Detect which cell encompasses the target text, then output its [X, Y] center coordinate. 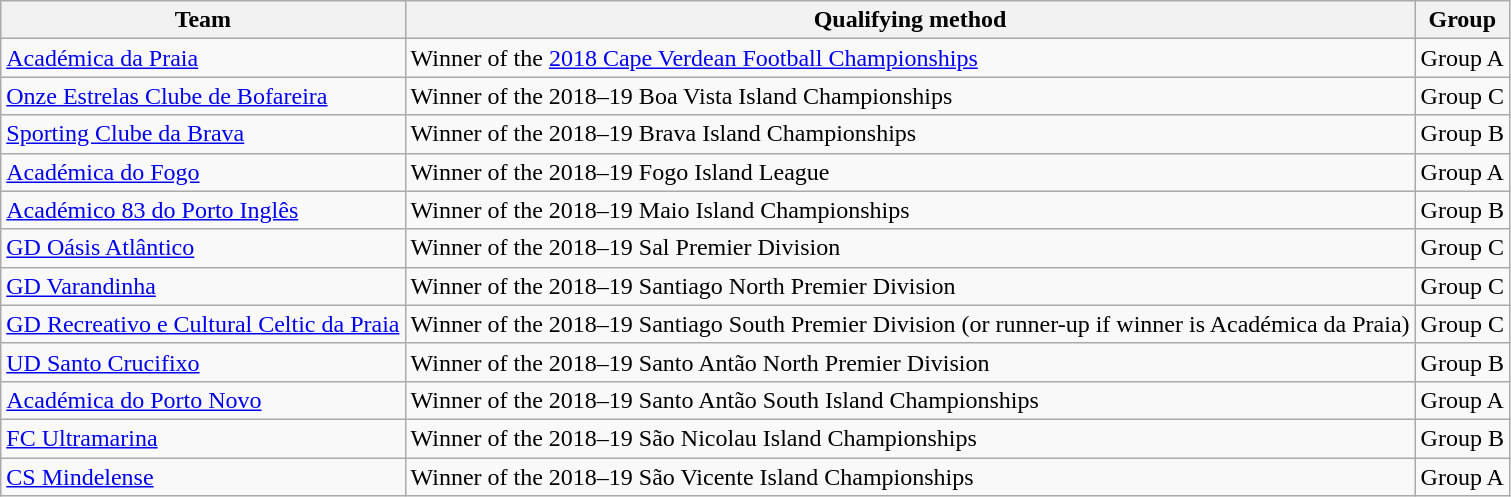
Académico 83 do Porto Inglês [203, 210]
Winner of the 2018–19 Brava Island Championships [910, 134]
Team [203, 20]
Winner of the 2018–19 Fogo Island League [910, 172]
Group [1462, 20]
Académica do Porto Novo [203, 400]
FC Ultramarina [203, 438]
GD Varandinha [203, 286]
Académica do Fogo [203, 172]
Qualifying method [910, 20]
Winner of the 2018–19 Santo Antão South Island Championships [910, 400]
UD Santo Crucifixo [203, 362]
Sporting Clube da Brava [203, 134]
GD Recreativo e Cultural Celtic da Praia [203, 324]
Académica da Praia [203, 58]
Winner of the 2018–19 Maio Island Championships [910, 210]
Winner of the 2018–19 São Nicolau Island Championships [910, 438]
Winner of the 2018–19 Santo Antão North Premier Division [910, 362]
GD Oásis Atlântico [203, 248]
Winner of the 2018–19 São Vicente Island Championships [910, 477]
Winner of the 2018–19 Santiago South Premier Division (or runner-up if winner is Académica da Praia) [910, 324]
Onze Estrelas Clube de Bofareira [203, 96]
CS Mindelense [203, 477]
Winner of the 2018–19 Santiago North Premier Division [910, 286]
Winner of the 2018 Cape Verdean Football Championships [910, 58]
Winner of the 2018–19 Sal Premier Division [910, 248]
Winner of the 2018–19 Boa Vista Island Championships [910, 96]
